Find where the given text appears and provide that cell's center as (X, Y) coordinate. 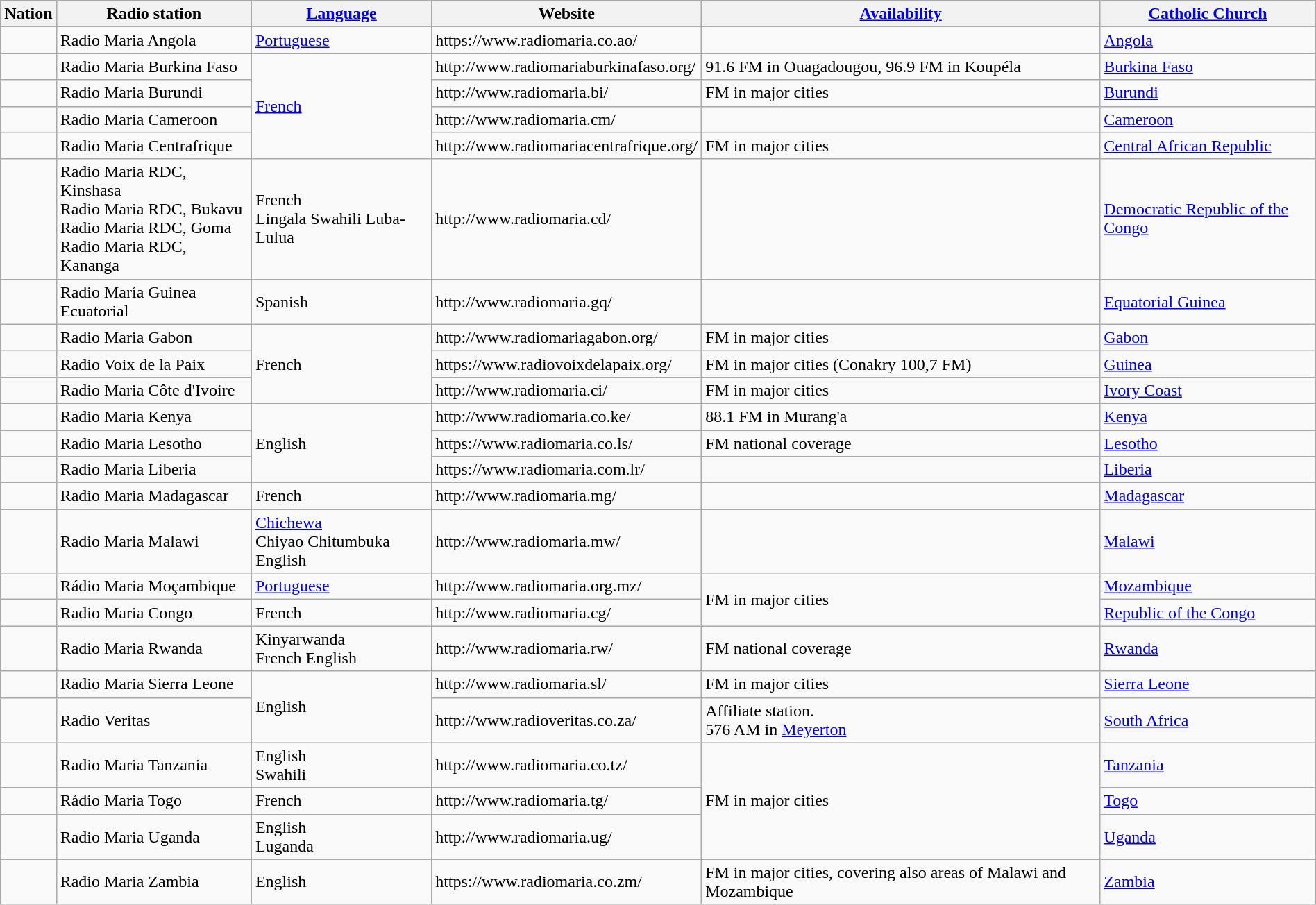
Liberia (1208, 470)
http://www.radiomaria.gq/ (566, 301)
Radio Maria Uganda (154, 837)
http://www.radiomaria.cd/ (566, 219)
Kenya (1208, 416)
Democratic Republic of the Congo (1208, 219)
Radio Maria Malawi (154, 541)
ChichewaChiyao Chitumbuka English (341, 541)
Radio Maria Zambia (154, 881)
Radio Maria Sierra Leone (154, 684)
Burundi (1208, 93)
http://www.radiomaria.org.mz/ (566, 586)
http://www.radioveritas.co.za/ (566, 720)
Affiliate station.576 AM in Meyerton (901, 720)
Nation (28, 14)
http://www.radiomaria.ci/ (566, 390)
Malawi (1208, 541)
Radio Maria Centrafrique (154, 146)
KinyarwandaFrench English (341, 648)
Sierra Leone (1208, 684)
Gabon (1208, 337)
http://www.radiomaria.sl/ (566, 684)
http://www.radiomaria.cg/ (566, 613)
FM in major cities (Conakry 100,7 FM) (901, 364)
South Africa (1208, 720)
https://www.radiomaria.com.lr/ (566, 470)
Radio Maria Côte d'Ivoire (154, 390)
Uganda (1208, 837)
Radio Maria RDC, Kinshasa Radio Maria RDC, Bukavu Radio Maria RDC, Goma Radio Maria RDC, Kananga (154, 219)
http://www.radiomariacentrafrique.org/ (566, 146)
Radio Maria Lesotho (154, 443)
Rádio Maria Togo (154, 801)
http://www.radiomaria.ug/ (566, 837)
Radio Veritas (154, 720)
http://www.radiomariagabon.org/ (566, 337)
Ivory Coast (1208, 390)
http://www.radiomariaburkinafaso.org/ (566, 67)
http://www.radiomaria.tg/ (566, 801)
Radio Maria Burkina Faso (154, 67)
Language (341, 14)
http://www.radiomaria.rw/ (566, 648)
91.6 FM in Ouagadougou, 96.9 FM in Koupéla (901, 67)
Radio station (154, 14)
http://www.radiomaria.cm/ (566, 119)
Radio Maria Liberia (154, 470)
https://www.radiomaria.co.ls/ (566, 443)
http://www.radiomaria.bi/ (566, 93)
Togo (1208, 801)
Catholic Church (1208, 14)
Central African Republic (1208, 146)
Guinea (1208, 364)
Radio Maria Rwanda (154, 648)
FrenchLingala Swahili Luba-Lulua (341, 219)
https://www.radiomaria.co.zm/ (566, 881)
Radio Maria Angola (154, 40)
EnglishSwahili (341, 765)
Madagascar (1208, 496)
Radio Maria Kenya (154, 416)
http://www.radiomaria.mg/ (566, 496)
FM in major cities, covering also areas of Malawi and Mozambique (901, 881)
Radio Maria Cameroon (154, 119)
Radio Maria Congo (154, 613)
88.1 FM in Murang'a (901, 416)
Rwanda (1208, 648)
Tanzania (1208, 765)
Website (566, 14)
Mozambique (1208, 586)
https://www.radiomaria.co.ao/ (566, 40)
EnglishLuganda (341, 837)
https://www.radiovoixdelapaix.org/ (566, 364)
Equatorial Guinea (1208, 301)
Radio Maria Burundi (154, 93)
Radio Maria Tanzania (154, 765)
Radio Maria Gabon (154, 337)
Republic of the Congo (1208, 613)
Angola (1208, 40)
Spanish (341, 301)
Radio Maria Madagascar (154, 496)
Lesotho (1208, 443)
Radio Voix de la Paix (154, 364)
Rádio Maria Moçambique (154, 586)
Radio María Guinea Ecuatorial (154, 301)
Burkina Faso (1208, 67)
http://www.radiomaria.mw/ (566, 541)
http://www.radiomaria.co.tz/ (566, 765)
http://www.radiomaria.co.ke/ (566, 416)
Zambia (1208, 881)
Cameroon (1208, 119)
Availability (901, 14)
